For the text-containing cell, return its midpoint in [X, Y] coordinate format. 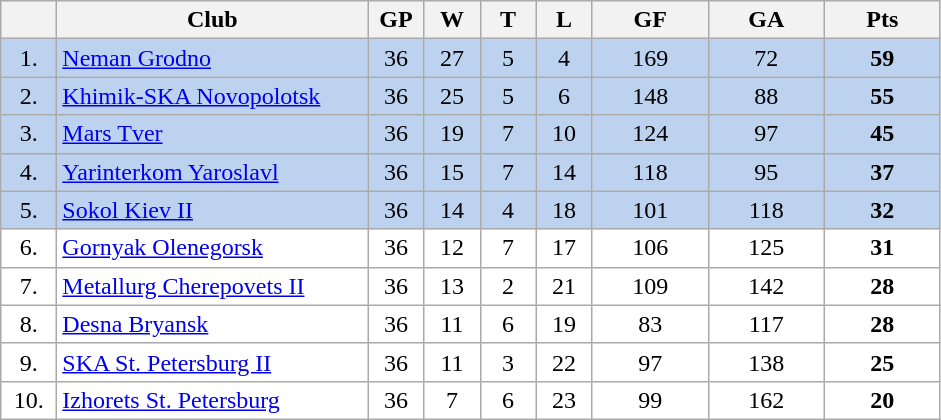
L [564, 20]
GA [766, 20]
3. [29, 134]
7. [29, 286]
138 [766, 362]
45 [882, 134]
8. [29, 324]
Mars Tver [212, 134]
55 [882, 96]
72 [766, 58]
Gornyak Olenegorsk [212, 248]
Club [212, 20]
Izhorets St. Petersburg [212, 400]
124 [650, 134]
20 [882, 400]
SKA St. Petersburg II [212, 362]
T [508, 20]
22 [564, 362]
101 [650, 210]
Metallurg Cherepovets II [212, 286]
31 [882, 248]
15 [452, 172]
Sokol Kiev II [212, 210]
18 [564, 210]
37 [882, 172]
13 [452, 286]
4. [29, 172]
32 [882, 210]
27 [452, 58]
88 [766, 96]
106 [650, 248]
Yarinterkom Yaroslavl [212, 172]
6. [29, 248]
21 [564, 286]
95 [766, 172]
1. [29, 58]
169 [650, 58]
117 [766, 324]
17 [564, 248]
125 [766, 248]
142 [766, 286]
Desna Bryansk [212, 324]
Khimik-SKA Novopolotsk [212, 96]
3 [508, 362]
109 [650, 286]
23 [564, 400]
GP [396, 20]
W [452, 20]
99 [650, 400]
10. [29, 400]
59 [882, 58]
83 [650, 324]
Pts [882, 20]
9. [29, 362]
10 [564, 134]
GF [650, 20]
Neman Grodno [212, 58]
162 [766, 400]
148 [650, 96]
12 [452, 248]
5. [29, 210]
2 [508, 286]
2. [29, 96]
